For the text-containing cell, return its midpoint in (X, Y) coordinate format. 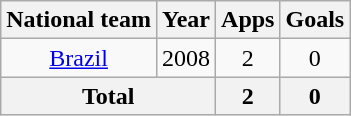
2008 (186, 58)
Year (186, 20)
Total (108, 96)
Brazil (79, 58)
National team (79, 20)
Apps (248, 20)
Goals (315, 20)
